Locate the cell with the specified text and output its (X, Y) center coordinate. 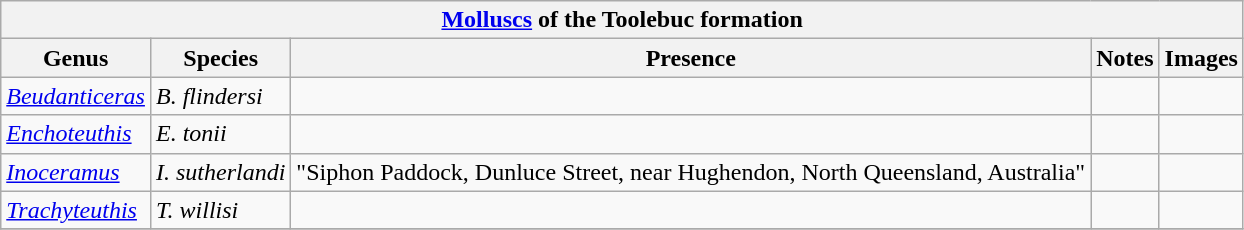
Enchoteuthis (76, 134)
E. tonii (220, 134)
Notes (1125, 58)
Molluscs of the Toolebuc formation (622, 20)
I. sutherlandi (220, 172)
Species (220, 58)
Trachyteuthis (76, 210)
Presence (691, 58)
Inoceramus (76, 172)
Images (1201, 58)
Beudanticeras (76, 96)
T. willisi (220, 210)
"Siphon Paddock, Dunluce Street, near Hughendon, North Queensland, Australia" (691, 172)
B. flindersi (220, 96)
Genus (76, 58)
